Search for the cell housing the specified text and yield its [X, Y] center coordinate. 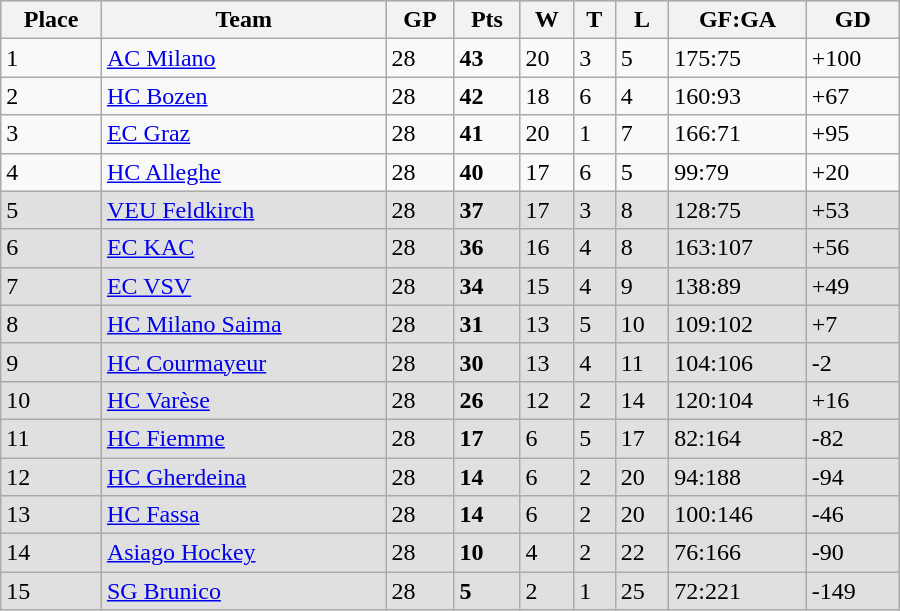
-94 [852, 477]
+95 [852, 134]
175:75 [738, 58]
26 [487, 400]
104:106 [738, 362]
Place [52, 20]
-82 [852, 438]
HC Gherdeina [244, 477]
HC Alleghe [244, 172]
31 [487, 324]
22 [642, 553]
-149 [852, 591]
16 [547, 248]
128:75 [738, 210]
120:104 [738, 400]
37 [487, 210]
94:188 [738, 477]
160:93 [738, 96]
EC Graz [244, 134]
-46 [852, 515]
EC VSV [244, 286]
AC Milano [244, 58]
VEU Feldkirch [244, 210]
HC Fassa [244, 515]
Asiago Hockey [244, 553]
40 [487, 172]
166:71 [738, 134]
163:107 [738, 248]
HC Fiemme [244, 438]
Team [244, 20]
138:89 [738, 286]
100:146 [738, 515]
30 [487, 362]
+20 [852, 172]
+53 [852, 210]
42 [487, 96]
72:221 [738, 591]
SG Brunico [244, 591]
-90 [852, 553]
EC KAC [244, 248]
25 [642, 591]
HC Milano Saima [244, 324]
41 [487, 134]
82:164 [738, 438]
-2 [852, 362]
+16 [852, 400]
+7 [852, 324]
+67 [852, 96]
+100 [852, 58]
34 [487, 286]
HC Bozen [244, 96]
36 [487, 248]
GD [852, 20]
L [642, 20]
109:102 [738, 324]
W [547, 20]
43 [487, 58]
T [594, 20]
GF:GA [738, 20]
76:166 [738, 553]
GP [420, 20]
HC Varèse [244, 400]
Pts [487, 20]
HC Courmayeur [244, 362]
+56 [852, 248]
99:79 [738, 172]
18 [547, 96]
+49 [852, 286]
